Identify which cell holds the provided text, then report its [x, y] central coordinate. 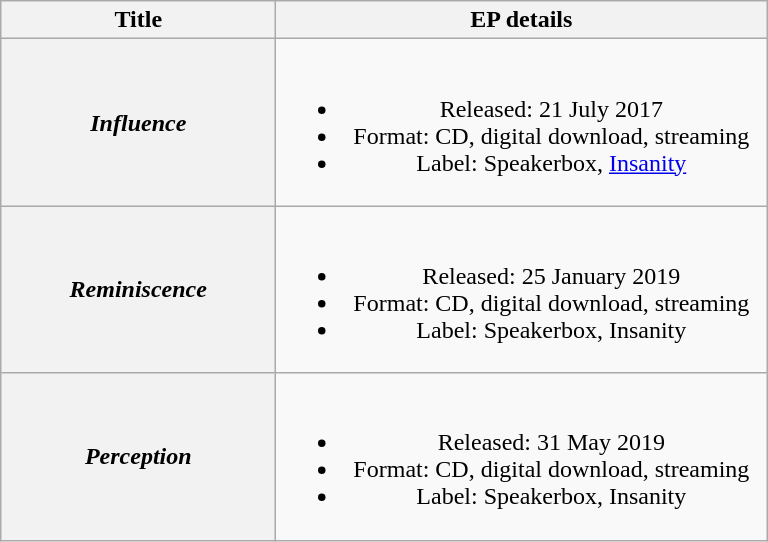
Influence [138, 122]
Perception [138, 456]
Title [138, 20]
EP details [522, 20]
Released: 31 May 2019Format: CD, digital download, streamingLabel: Speakerbox, Insanity [522, 456]
Reminiscence [138, 290]
Released: 25 January 2019Format: CD, digital download, streamingLabel: Speakerbox, Insanity [522, 290]
Released: 21 July 2017Format: CD, digital download, streamingLabel: Speakerbox, Insanity [522, 122]
